Identify which cell holds the provided text, then report its [X, Y] central coordinate. 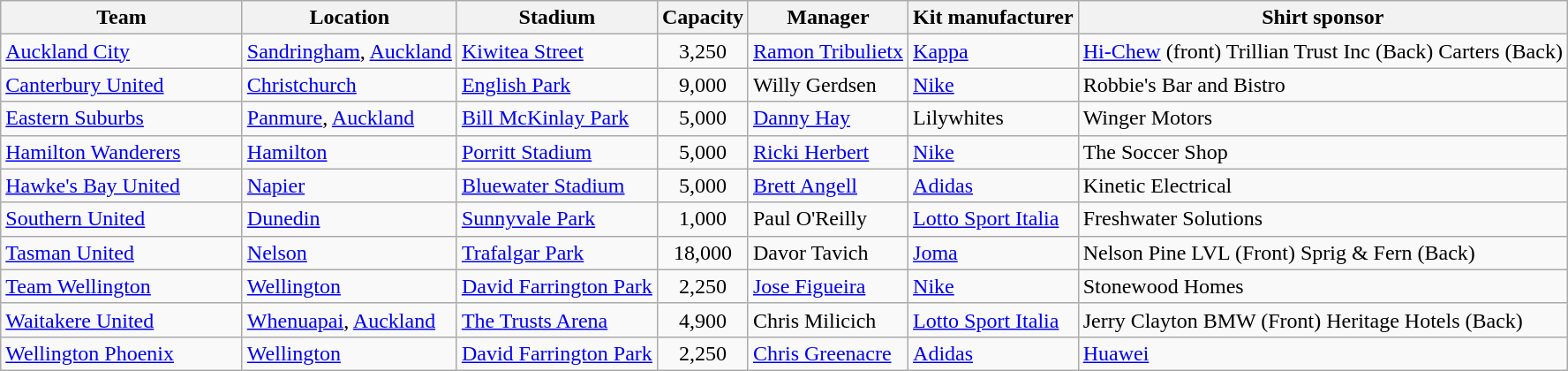
Willy Gerdsen [828, 85]
Davor Tavich [828, 253]
Dunedin [350, 219]
Freshwater Solutions [1323, 219]
Whenuapai, Auckland [350, 320]
Kappa [994, 51]
Chris Greenacre [828, 353]
Waitakere United [122, 320]
Winger Motors [1323, 118]
Brett Angell [828, 185]
Stonewood Homes [1323, 286]
Porritt Stadium [556, 152]
Christchurch [350, 85]
Auckland City [122, 51]
Trafalgar Park [556, 253]
Hi-Chew (front) Trillian Trust Inc (Back) Carters (Back) [1323, 51]
Southern United [122, 219]
Hawke's Bay United [122, 185]
Canterbury United [122, 85]
Chris Milicich [828, 320]
Joma [994, 253]
Location [350, 18]
Sandringham, Auckland [350, 51]
Nelson Pine LVL (Front) Sprig & Fern (Back) [1323, 253]
Tasman United [122, 253]
Nelson [350, 253]
18,000 [703, 253]
4,900 [703, 320]
Jerry Clayton BMW (Front) Heritage Hotels (Back) [1323, 320]
Napier [350, 185]
Panmure, Auckland [350, 118]
Paul O'Reilly [828, 219]
Wellington Phoenix [122, 353]
Sunnyvale Park [556, 219]
Huawei [1323, 353]
Team [122, 18]
Manager [828, 18]
Hamilton [350, 152]
The Trusts Arena [556, 320]
Bluewater Stadium [556, 185]
Lilywhites [994, 118]
Shirt sponsor [1323, 18]
Eastern Suburbs [122, 118]
Robbie's Bar and Bistro [1323, 85]
3,250 [703, 51]
Bill McKinlay Park [556, 118]
Danny Hay [828, 118]
9,000 [703, 85]
Hamilton Wanderers [122, 152]
Kinetic Electrical [1323, 185]
1,000 [703, 219]
Jose Figueira [828, 286]
Ramon Tribulietx [828, 51]
English Park [556, 85]
Ricki Herbert [828, 152]
The Soccer Shop [1323, 152]
Capacity [703, 18]
Stadium [556, 18]
Team Wellington [122, 286]
Kit manufacturer [994, 18]
Kiwitea Street [556, 51]
